Pinpoint the cell where the given text exists, returning its (X, Y) midpoint coordinate. 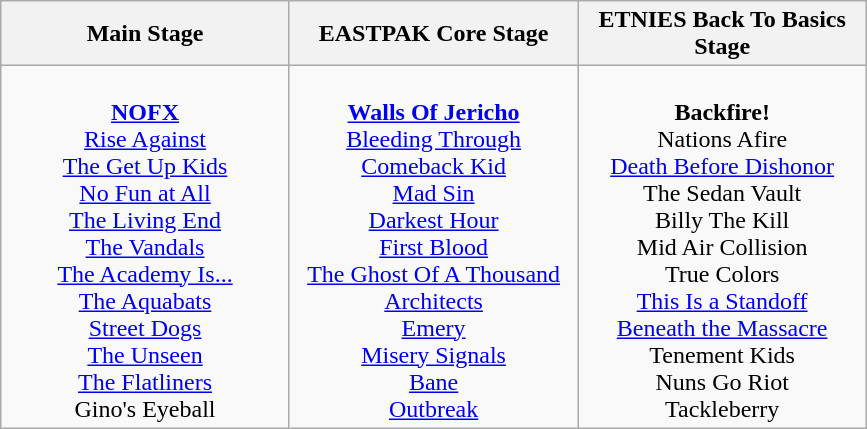
EASTPAK Core Stage (434, 34)
Walls Of Jericho Bleeding Through Comeback Kid Mad Sin Darkest Hour First Blood The Ghost Of A Thousand Architects Emery Misery Signals Bane Outbreak (434, 247)
Main Stage (146, 34)
ETNIES Back To Basics Stage (722, 34)
